Search for the cell housing the specified text and yield its (X, Y) center coordinate. 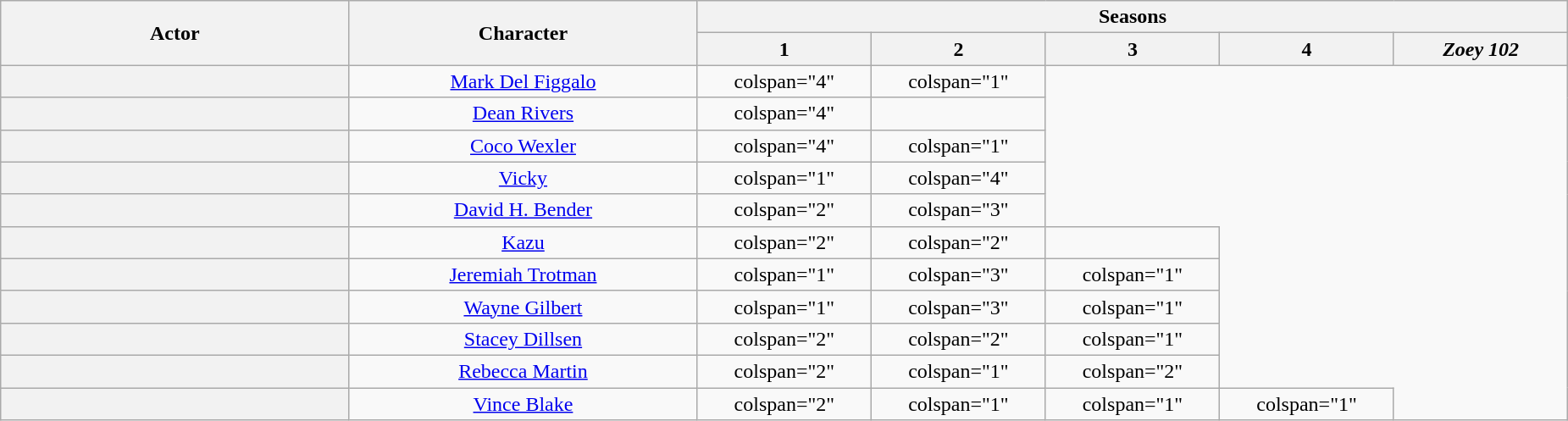
Wayne Gilbert (524, 307)
4 (1307, 49)
Jeremiah Trotman (524, 274)
Vicky (524, 178)
Dean Rivers (524, 114)
Vince Blake (524, 404)
2 (959, 49)
Kazu (524, 242)
David H. Bender (524, 210)
Seasons (1133, 17)
Rebecca Martin (524, 371)
3 (1133, 49)
1 (784, 49)
Zoey 102 (1481, 49)
Mark Del Figgalo (524, 81)
Coco Wexler (524, 146)
Stacey Dillsen (524, 339)
Character (524, 33)
Actor (175, 33)
